Find where the given text appears and provide that cell's center as (X, Y) coordinate. 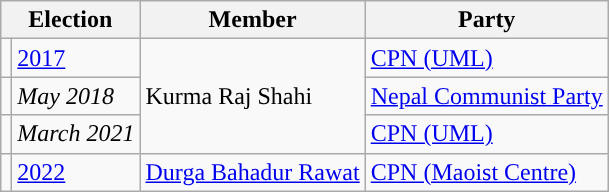
CPN (Maoist Centre) (486, 172)
2017 (76, 58)
Durga Bahadur Rawat (252, 172)
Election (70, 20)
2022 (76, 172)
Party (486, 20)
March 2021 (76, 134)
Nepal Communist Party (486, 96)
May 2018 (76, 96)
Member (252, 20)
Kurma Raj Shahi (252, 96)
